Return (x, y) of the center of cell containing provided text 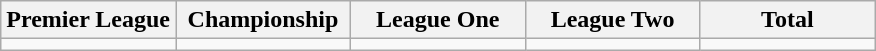
Championship (264, 20)
Total (788, 20)
League Two (612, 20)
Premier League (88, 20)
League One (438, 20)
